Extract the (x, y) coordinate from the center of the cell holding the provided text.  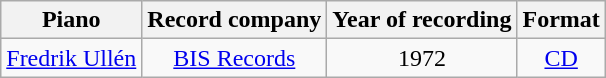
Record company (234, 20)
Format (561, 20)
Fredrik Ullén (72, 58)
CD (561, 58)
Year of recording (422, 20)
1972 (422, 58)
Piano (72, 20)
BIS Records (234, 58)
